Provide the (X, Y) coordinate of the cell's center where the given text is located.  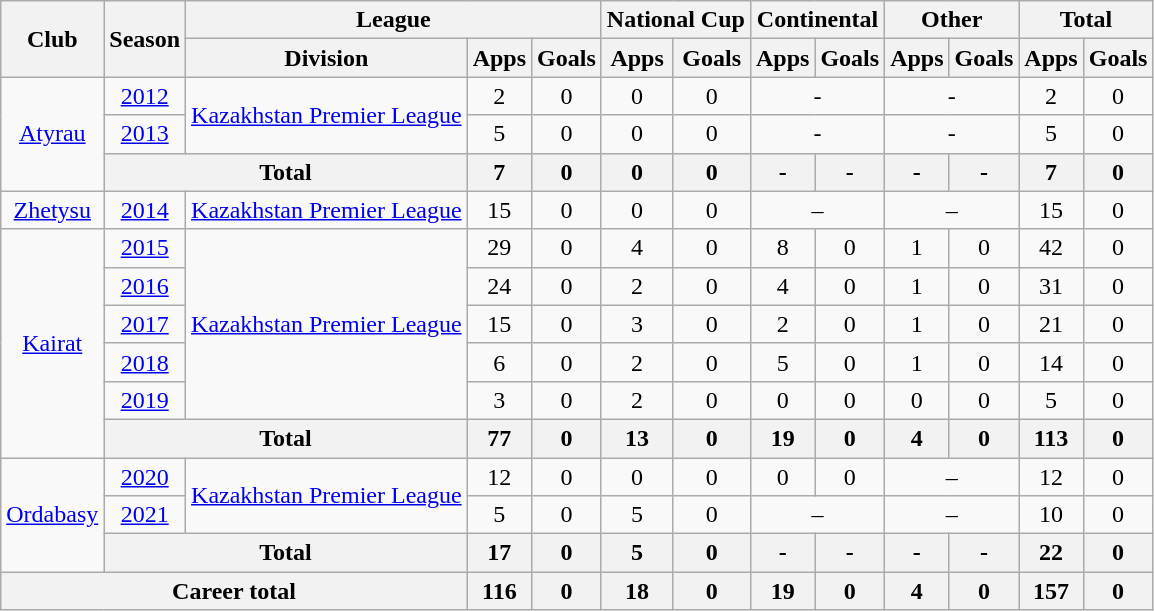
2015 (145, 248)
22 (1051, 553)
Other (952, 20)
Zhetysu (52, 210)
League (394, 20)
116 (499, 591)
Career total (234, 591)
2019 (145, 400)
31 (1051, 286)
113 (1051, 438)
157 (1051, 591)
24 (499, 286)
2020 (145, 477)
Club (52, 39)
42 (1051, 248)
Continental (817, 20)
2013 (145, 134)
14 (1051, 362)
2018 (145, 362)
2017 (145, 324)
National Cup (676, 20)
6 (499, 362)
Atyrau (52, 134)
Kairat (52, 343)
2014 (145, 210)
13 (637, 438)
77 (499, 438)
Ordabasy (52, 515)
10 (1051, 515)
29 (499, 248)
2012 (145, 96)
Division (327, 58)
Season (145, 39)
17 (499, 553)
2021 (145, 515)
21 (1051, 324)
2016 (145, 286)
8 (782, 248)
18 (637, 591)
